Extract the [x, y] coordinate from the center of the cell holding the provided text.  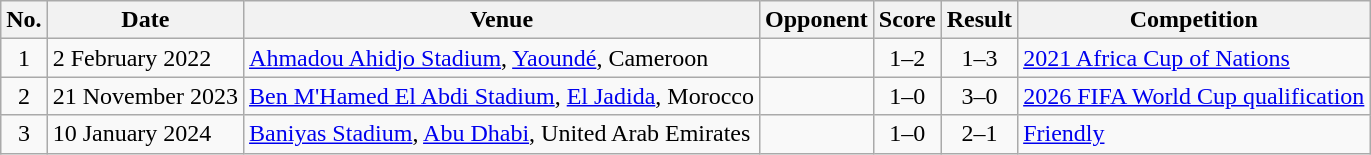
2 February 2022 [145, 58]
1 [24, 58]
Friendly [1194, 134]
2–1 [979, 134]
10 January 2024 [145, 134]
Venue [502, 20]
Baniyas Stadium, Abu Dhabi, United Arab Emirates [502, 134]
3–0 [979, 96]
Ahmadou Ahidjo Stadium, Yaoundé, Cameroon [502, 58]
Ben M'Hamed El Abdi Stadium, El Jadida, Morocco [502, 96]
21 November 2023 [145, 96]
1–3 [979, 58]
2026 FIFA World Cup qualification [1194, 96]
2 [24, 96]
Score [907, 20]
No. [24, 20]
Date [145, 20]
Competition [1194, 20]
2021 Africa Cup of Nations [1194, 58]
Result [979, 20]
3 [24, 134]
Opponent [817, 20]
1–2 [907, 58]
